Extract the (X, Y) coordinate from the center of the cell holding the provided text.  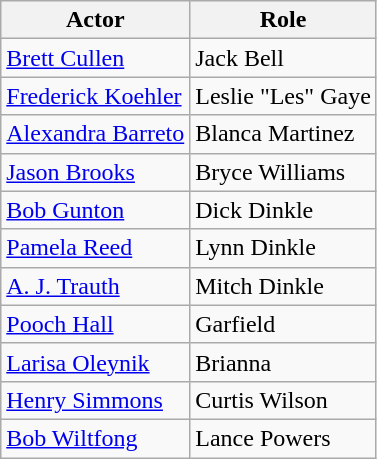
Jack Bell (284, 58)
Bryce Williams (284, 172)
Pooch Hall (96, 324)
Bob Gunton (96, 210)
Henry Simmons (96, 400)
Dick Dinkle (284, 210)
Garfield (284, 324)
Larisa Oleynik (96, 362)
Alexandra Barreto (96, 134)
Blanca Martinez (284, 134)
Pamela Reed (96, 248)
Lynn Dinkle (284, 248)
Bob Wiltfong (96, 438)
Brett Cullen (96, 58)
Brianna (284, 362)
Jason Brooks (96, 172)
Lance Powers (284, 438)
Frederick Koehler (96, 96)
Role (284, 20)
Mitch Dinkle (284, 286)
Curtis Wilson (284, 400)
Leslie "Les" Gaye (284, 96)
A. J. Trauth (96, 286)
Actor (96, 20)
